Return the (x, y) coordinate for the center point of the cell that contains the specified text.  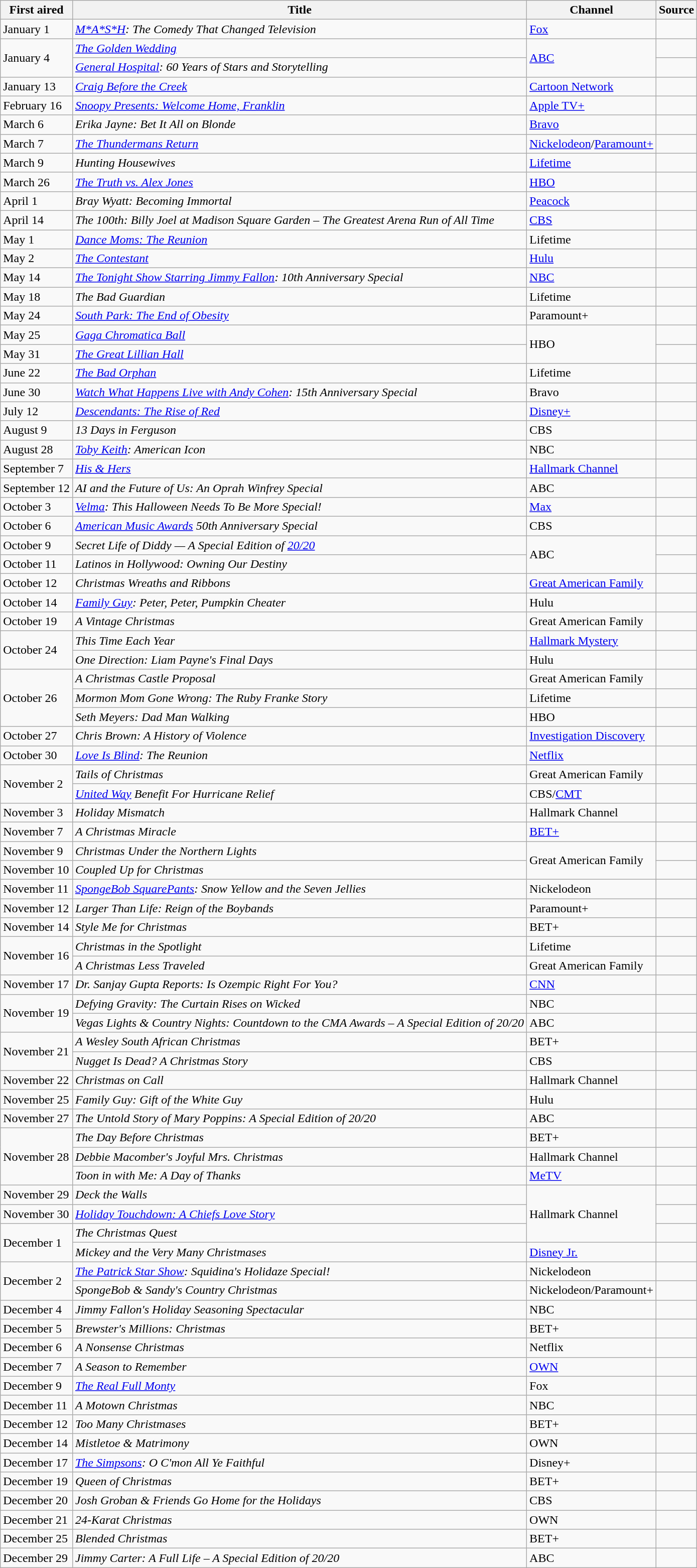
January 4 (37, 58)
SpongeBob SquarePants: Snow Yellow and the Seven Jellies (299, 889)
August 28 (37, 449)
November 12 (37, 908)
November 29 (37, 1195)
Deck the Walls (299, 1195)
Christmas on Call (299, 1080)
November 21 (37, 1051)
January 13 (37, 86)
His & Hers (299, 468)
October 27 (37, 736)
The Real Full Monty (299, 1386)
Dance Moms: The Reunion (299, 239)
March 7 (37, 144)
November 17 (37, 985)
Christmas Wreaths and Ribbons (299, 583)
March 26 (37, 182)
Latinos in Hollywood: Owning Our Destiny (299, 564)
Style Me for Christmas (299, 927)
December 12 (37, 1424)
Dr. Sanjay Gupta Reports: Is Ozempic Right For You? (299, 985)
The Day Before Christmas (299, 1137)
Brewster's Millions: Christmas (299, 1329)
Too Many Christmases (299, 1424)
December 1 (37, 1243)
Defying Gravity: The Curtain Rises on Wicked (299, 1004)
American Music Awards 50th Anniversary Special (299, 526)
The Christmas Quest (299, 1233)
February 16 (37, 105)
November 30 (37, 1214)
Blended Christmas (299, 1539)
October 6 (37, 526)
December 14 (37, 1443)
May 1 (37, 239)
December 25 (37, 1539)
Craig Before the Creek (299, 86)
SpongeBob & Sandy's Country Christmas (299, 1290)
November 22 (37, 1080)
November 16 (37, 956)
December 17 (37, 1463)
October 30 (37, 755)
A Motown Christmas (299, 1405)
Holiday Touchdown: A Chiefs Love Story (299, 1214)
Descendants: The Rise of Red (299, 411)
Chris Brown: A History of Violence (299, 736)
Nugget Is Dead? A Christmas Story (299, 1061)
May 14 (37, 278)
August 9 (37, 430)
A Season to Remember (299, 1367)
October 14 (37, 602)
September 7 (37, 468)
June 30 (37, 392)
Cartoon Network (592, 86)
A Christmas Less Traveled (299, 966)
Hunting Housewives (299, 163)
Holiday Mismatch (299, 812)
One Direction: Liam Payne's Final Days (299, 660)
October 3 (37, 507)
Max (592, 507)
The Contestant (299, 259)
CNN (592, 985)
November 27 (37, 1118)
The Great Lillian Hall (299, 354)
November 7 (37, 831)
Source (676, 10)
October 9 (37, 545)
December 9 (37, 1386)
October 12 (37, 583)
The Patrick Star Show: Squidina's Holidaze Special! (299, 1271)
A Wesley South African Christmas (299, 1042)
The Untold Story of Mary Poppins: A Special Edition of 20/20 (299, 1118)
The 100th: Billy Joel at Madison Square Garden – The Greatest Arena Run of All Time (299, 220)
Love Is Blind: The Reunion (299, 755)
December 20 (37, 1501)
Apple TV+ (592, 105)
May 18 (37, 297)
December 11 (37, 1405)
April 1 (37, 201)
Family Guy: Gift of the White Guy (299, 1099)
A Nonsense Christmas (299, 1348)
First aired (37, 10)
Christmas Under the Northern Lights (299, 851)
December 29 (37, 1558)
Velma: This Halloween Needs To Be More Special! (299, 507)
October 19 (37, 622)
The Tonight Show Starring Jimmy Fallon: 10th Anniversary Special (299, 278)
October 24 (37, 650)
April 14 (37, 220)
Debbie Macomber's Joyful Mrs. Christmas (299, 1156)
South Park: The End of Obesity (299, 316)
This Time Each Year (299, 641)
Channel (592, 10)
24-Karat Christmas (299, 1520)
Toby Keith: American Icon (299, 449)
Investigation Discovery (592, 736)
Erika Jayne: Bet It All on Blonde (299, 125)
November 19 (37, 1013)
Title (299, 10)
Secret Life of Diddy — A Special Edition of 20/20 (299, 545)
December 19 (37, 1482)
Toon in with Me: A Day of Thanks (299, 1176)
The Bad Guardian (299, 297)
Mickey and the Very Many Christmases (299, 1252)
March 9 (37, 163)
Mormon Mom Gone Wrong: The Ruby Franke Story (299, 698)
A Christmas Castle Proposal (299, 679)
A Vintage Christmas (299, 622)
Watch What Happens Live with Andy Cohen: 15th Anniversary Special (299, 392)
October 11 (37, 564)
September 12 (37, 488)
The Truth vs. Alex Jones (299, 182)
Gaga Chromatica Ball (299, 335)
Josh Groban & Friends Go Home for the Holidays (299, 1501)
A Christmas Miracle (299, 831)
Peacock (592, 201)
Christmas in the Spotlight (299, 946)
Mistletoe & Matrimony (299, 1443)
Disney Jr. (592, 1252)
13 Days in Ferguson (299, 430)
Hallmark Mystery (592, 641)
Seth Meyers: Dad Man Walking (299, 717)
The Simpsons: O C'mon All Ye Faithful (299, 1463)
United Way Benefit For Hurricane Relief (299, 793)
Tails of Christmas (299, 774)
The Thundermans Return (299, 144)
March 6 (37, 125)
November 25 (37, 1099)
December 21 (37, 1520)
Queen of Christmas (299, 1482)
The Bad Orphan (299, 373)
The Golden Wedding (299, 48)
November 10 (37, 870)
July 12 (37, 411)
December 2 (37, 1281)
May 2 (37, 259)
May 24 (37, 316)
Coupled Up for Christmas (299, 870)
December 7 (37, 1367)
November 2 (37, 784)
December 5 (37, 1329)
AI and the Future of Us: An Oprah Winfrey Special (299, 488)
November 11 (37, 889)
CBS/CMT (592, 793)
MeTV (592, 1176)
General Hospital: 60 Years of Stars and Storytelling (299, 67)
May 31 (37, 354)
Vegas Lights & Country Nights: Countdown to the CMA Awards – A Special Edition of 20/20 (299, 1023)
November 28 (37, 1156)
October 26 (37, 698)
Jimmy Fallon's Holiday Seasoning Spectacular (299, 1309)
November 14 (37, 927)
June 22 (37, 373)
Snoopy Presents: Welcome Home, Franklin (299, 105)
January 1 (37, 29)
M*A*S*H: The Comedy That Changed Television (299, 29)
November 3 (37, 812)
May 25 (37, 335)
Family Guy: Peter, Peter, Pumpkin Cheater (299, 602)
December 6 (37, 1348)
December 4 (37, 1309)
November 9 (37, 851)
Larger Than Life: Reign of the Boybands (299, 908)
Jimmy Carter: A Full Life – A Special Edition of 20/20 (299, 1558)
Bray Wyatt: Becoming Immortal (299, 201)
